Output the [X, Y] coordinate of the center of the cell containing the given text.  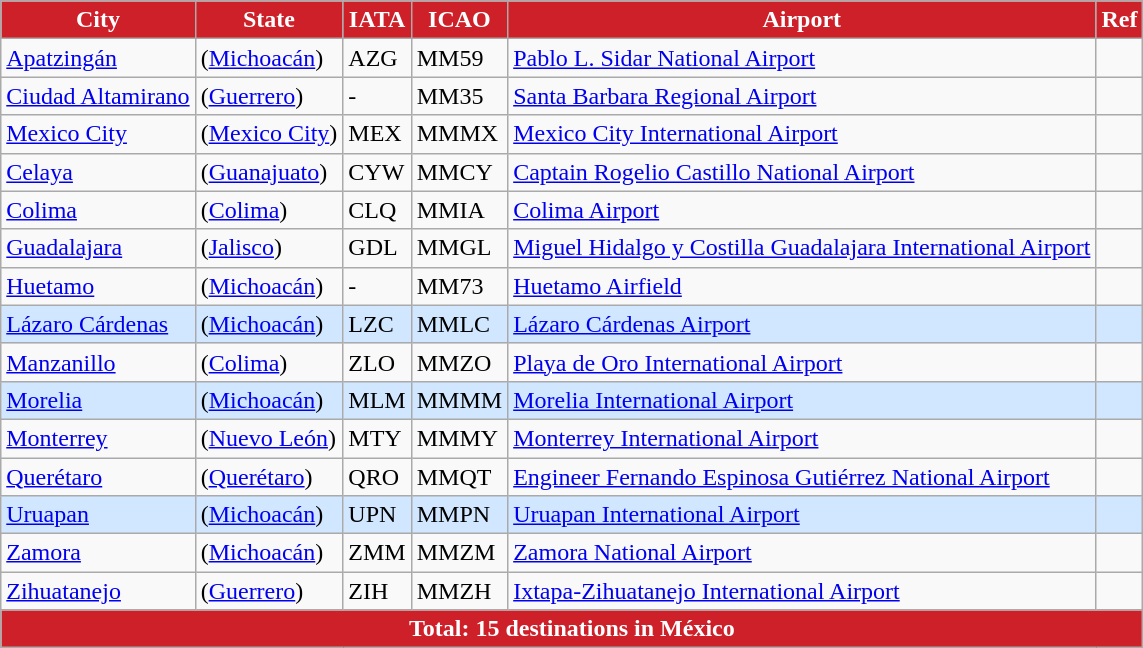
ZIH [377, 591]
Monterrey [98, 438]
LZC [377, 324]
MMQT [459, 477]
MMMX [459, 134]
Mexico City International Airport [802, 134]
MM59 [459, 58]
(Guanajuato) [269, 172]
MMPN [459, 515]
MM35 [459, 96]
Engineer Fernando Espinosa Gutiérrez National Airport [802, 477]
MM73 [459, 286]
Celaya [98, 172]
MTY [377, 438]
Zihuatanejo [98, 591]
Uruapan International Airport [802, 515]
ZMM [377, 553]
GDL [377, 248]
MMZM [459, 553]
Uruapan [98, 515]
(Nuevo León) [269, 438]
AZG [377, 58]
IATA [377, 20]
MMMM [459, 400]
(Jalisco) [269, 248]
(Querétaro) [269, 477]
Colima [98, 210]
State [269, 20]
MLM [377, 400]
Huetamo Airfield [802, 286]
MMCY [459, 172]
Ciudad Altamirano [98, 96]
Guadalajara [98, 248]
ZLO [377, 362]
CYW [377, 172]
ICAO [459, 20]
Querétaro [98, 477]
MMZO [459, 362]
Morelia [98, 400]
Airport [802, 20]
MMZH [459, 591]
Huetamo [98, 286]
Zamora [98, 553]
Monterrey International Airport [802, 438]
Playa de Oro International Airport [802, 362]
Pablo L. Sidar National Airport [802, 58]
Ref [1120, 20]
Zamora National Airport [802, 553]
Morelia International Airport [802, 400]
(Mexico City) [269, 134]
CLQ [377, 210]
Lázaro Cárdenas Airport [802, 324]
UPN [377, 515]
Lázaro Cárdenas [98, 324]
MMIA [459, 210]
QRO [377, 477]
MMMY [459, 438]
MEX [377, 134]
Ixtapa-Zihuatanejo International Airport [802, 591]
MMGL [459, 248]
Mexico City [98, 134]
Apatzingán [98, 58]
Total: 15 destinations in México [572, 629]
MMLC [459, 324]
City [98, 20]
Colima Airport [802, 210]
Miguel Hidalgo y Costilla Guadalajara International Airport [802, 248]
Santa Barbara Regional Airport [802, 96]
Manzanillo [98, 362]
Captain Rogelio Castillo National Airport [802, 172]
